Search for the cell housing the specified text and yield its (X, Y) center coordinate. 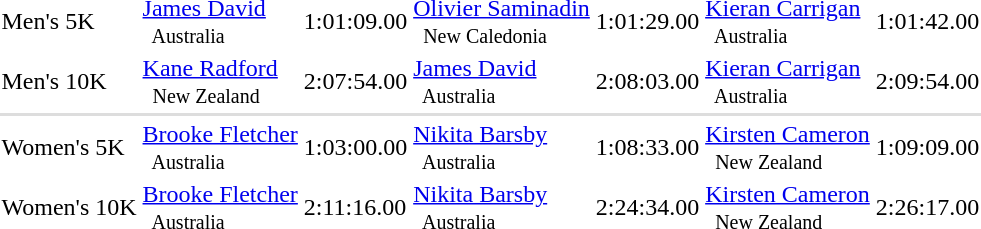
2:07:54.00 (355, 82)
2:09:54.00 (927, 82)
1:09:09.00 (927, 148)
2:08:03.00 (647, 82)
1:03:00.00 (355, 148)
Kirsten Cameron New Zealand (788, 148)
Nikita Barsby Australia (502, 148)
James David Australia (502, 82)
Men's 10K (69, 82)
Kieran Carrigan Australia (788, 82)
Kane Radford New Zealand (220, 82)
Women's 5K (69, 148)
Brooke Fletcher Australia (220, 148)
1:08:33.00 (647, 148)
